For the text-containing cell, return its midpoint in [X, Y] coordinate format. 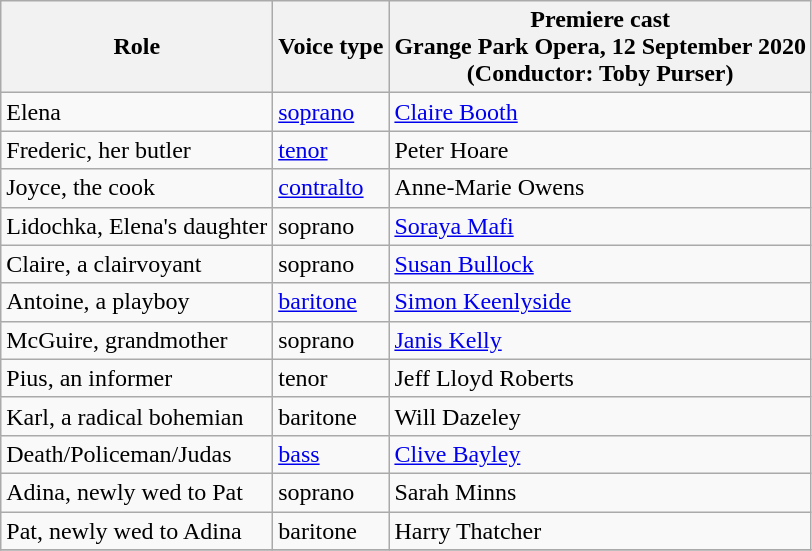
Simon Keenlyside [600, 302]
Pat, newly wed to Adina [137, 531]
Clive Bayley [600, 454]
Death/Policeman/Judas [137, 454]
Premiere castGrange Park Opera, 12 September 2020(Conductor: Toby Purser) [600, 47]
Role [137, 47]
Janis Kelly [600, 340]
Anne-Marie Owens [600, 188]
Lidochka, Elena's daughter [137, 226]
Harry Thatcher [600, 531]
Adina, newly wed to Pat [137, 492]
Soraya Mafi [600, 226]
Joyce, the cook [137, 188]
McGuire, grandmother [137, 340]
contralto [331, 188]
Peter Hoare [600, 150]
Karl, a radical bohemian [137, 416]
Will Dazeley [600, 416]
Jeff Lloyd Roberts [600, 378]
Sarah Minns [600, 492]
Frederic, her butler [137, 150]
Claire, a clairvoyant [137, 264]
Elena [137, 112]
Antoine, a playboy [137, 302]
Susan Bullock [600, 264]
bass [331, 454]
Claire Booth [600, 112]
Pius, an informer [137, 378]
Voice type [331, 47]
